Extract the (x, y) coordinate from the center of the cell holding the provided text.  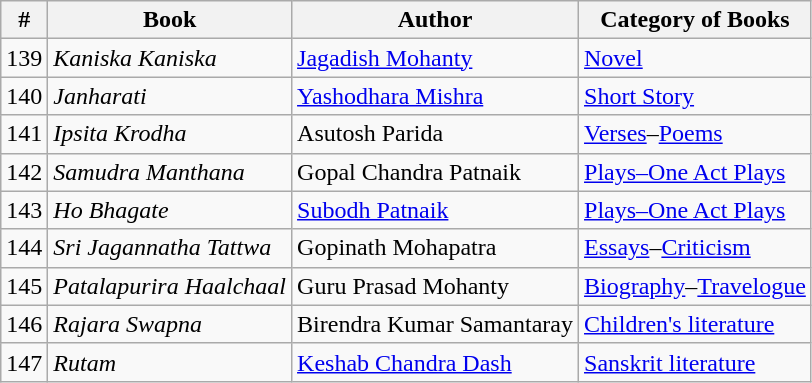
145 (24, 286)
Patalapurira Haalchaal (170, 286)
Ho Bhagate (170, 210)
139 (24, 58)
Book (170, 20)
Subodh Patnaik (436, 210)
146 (24, 324)
Guru Prasad Mohanty (436, 286)
Gopinath Mohapatra (436, 248)
147 (24, 362)
Birendra Kumar Samantaray (436, 324)
Biography–Travelogue (696, 286)
Rutam (170, 362)
Jagadish Mohanty (436, 58)
Short Story (696, 96)
142 (24, 172)
Janharati (170, 96)
Category of Books (696, 20)
Yashodhara Mishra (436, 96)
Keshab Chandra Dash (436, 362)
Children's literature (696, 324)
Author (436, 20)
# (24, 20)
Verses–Poems (696, 134)
Novel (696, 58)
Essays–Criticism (696, 248)
Samudra Manthana (170, 172)
Ipsita Krodha (170, 134)
Sanskrit literature (696, 362)
Asutosh Parida (436, 134)
Rajara Swapna (170, 324)
143 (24, 210)
141 (24, 134)
Sri Jagannatha Tattwa (170, 248)
Kaniska Kaniska (170, 58)
140 (24, 96)
144 (24, 248)
Gopal Chandra Patnaik (436, 172)
